Return (X, Y) of the center of cell containing provided text 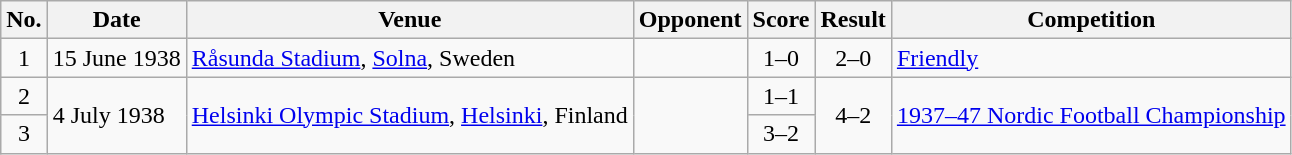
Friendly (1091, 58)
3–2 (781, 134)
Råsunda Stadium, Solna, Sweden (410, 58)
No. (24, 20)
1–1 (781, 96)
1–0 (781, 58)
Date (116, 20)
1 (24, 58)
1937–47 Nordic Football Championship (1091, 115)
Helsinki Olympic Stadium, Helsinki, Finland (410, 115)
Opponent (690, 20)
4–2 (853, 115)
Competition (1091, 20)
3 (24, 134)
2 (24, 96)
Score (781, 20)
4 July 1938 (116, 115)
2–0 (853, 58)
Result (853, 20)
Venue (410, 20)
15 June 1938 (116, 58)
